Locate the cell with the specified text and output its [X, Y] center coordinate. 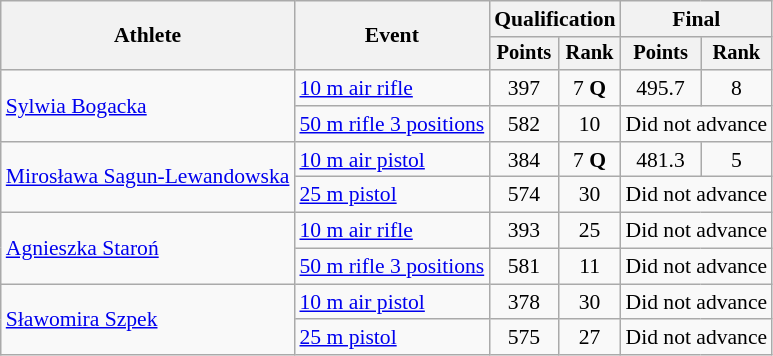
582 [524, 124]
Sławomira Szpek [148, 320]
Agnieszka Staroń [148, 248]
8 [737, 88]
27 [590, 338]
Mirosława Sagun-Lewandowska [148, 178]
378 [524, 302]
10 [590, 124]
575 [524, 338]
11 [590, 267]
581 [524, 267]
495.7 [661, 88]
Qualification [554, 19]
384 [524, 160]
Final [697, 19]
5 [737, 160]
Athlete [148, 36]
Sylwia Bogacka [148, 106]
Event [392, 36]
481.3 [661, 160]
397 [524, 88]
393 [524, 231]
25 [590, 231]
574 [524, 195]
